Capture the cell that displays the provided text and extract its (x, y) central coordinate. 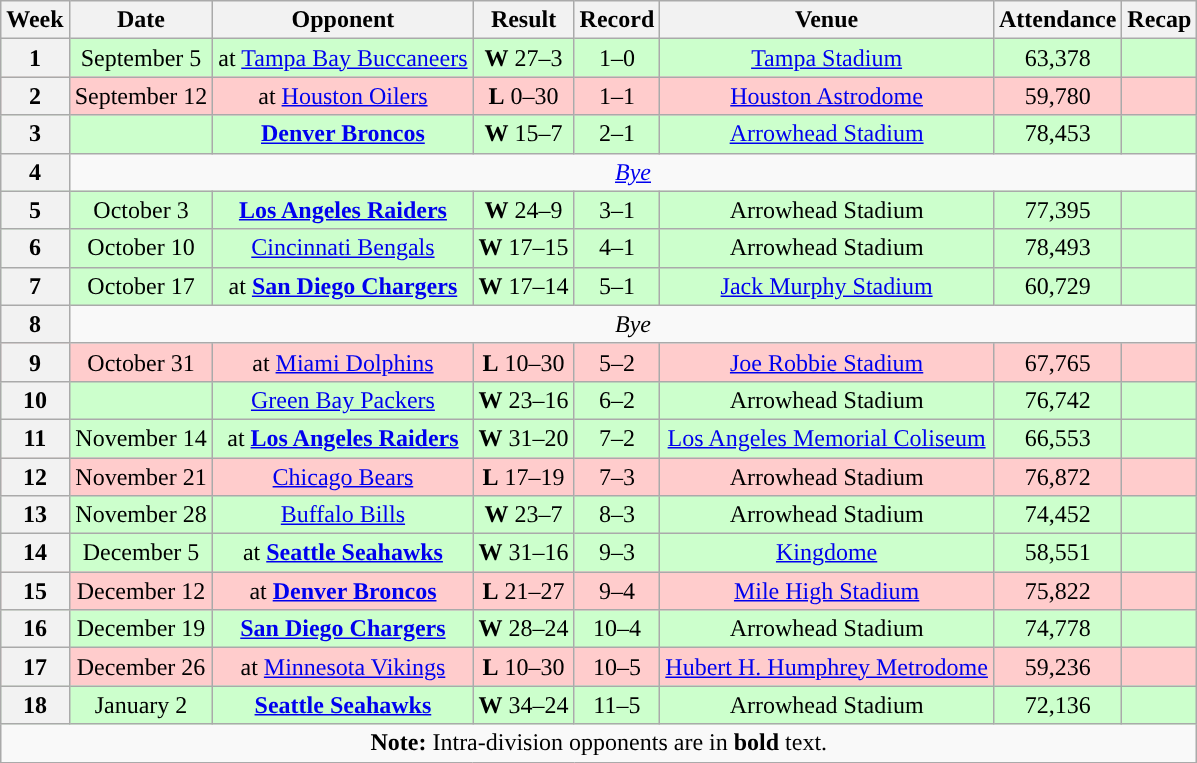
L 0–30 (524, 96)
W 23–16 (524, 400)
November 21 (141, 477)
5 (35, 210)
59,780 (1057, 96)
Tampa Stadium (827, 58)
W 34–24 (524, 705)
1–1 (617, 96)
11 (35, 438)
1 (35, 58)
2 (35, 96)
7–2 (617, 438)
74,452 (1057, 515)
Houston Astrodome (827, 96)
Hubert H. Humphrey Metrodome (827, 667)
Los Angeles Raiders (343, 210)
7–3 (617, 477)
W 17–15 (524, 248)
at Los Angeles Raiders (343, 438)
at San Diego Chargers (343, 286)
Chicago Bears (343, 477)
13 (35, 515)
16 (35, 629)
59,236 (1057, 667)
6 (35, 248)
4–1 (617, 248)
18 (35, 705)
at Denver Broncos (343, 591)
Cincinnati Bengals (343, 248)
75,822 (1057, 591)
November 14 (141, 438)
9–3 (617, 553)
12 (35, 477)
Los Angeles Memorial Coliseum (827, 438)
October 31 (141, 362)
10–4 (617, 629)
63,378 (1057, 58)
78,493 (1057, 248)
Mile High Stadium (827, 591)
Joe Robbie Stadium (827, 362)
4 (35, 172)
14 (35, 553)
10–5 (617, 667)
October 10 (141, 248)
76,872 (1057, 477)
W 27–3 (524, 58)
Jack Murphy Stadium (827, 286)
December 19 (141, 629)
September 5 (141, 58)
L 17–19 (524, 477)
December 26 (141, 667)
3 (35, 134)
8–3 (617, 515)
76,742 (1057, 400)
November 28 (141, 515)
at Seattle Seahawks (343, 553)
October 17 (141, 286)
9 (35, 362)
Date (141, 20)
September 12 (141, 96)
10 (35, 400)
58,551 (1057, 553)
8 (35, 324)
W 17–14 (524, 286)
Seattle Seahawks (343, 705)
W 28–24 (524, 629)
Green Bay Packers (343, 400)
San Diego Chargers (343, 629)
October 3 (141, 210)
17 (35, 667)
78,453 (1057, 134)
W 15–7 (524, 134)
Note: Intra-division opponents are in bold text. (599, 743)
6–2 (617, 400)
W 24–9 (524, 210)
9–4 (617, 591)
Result (524, 20)
December 12 (141, 591)
Denver Broncos (343, 134)
L 21–27 (524, 591)
Recap (1160, 20)
Buffalo Bills (343, 515)
67,765 (1057, 362)
60,729 (1057, 286)
Kingdome (827, 553)
at Houston Oilers (343, 96)
2–1 (617, 134)
at Miami Dolphins (343, 362)
Opponent (343, 20)
5–1 (617, 286)
74,778 (1057, 629)
Venue (827, 20)
77,395 (1057, 210)
W 23–7 (524, 515)
72,136 (1057, 705)
W 31–16 (524, 553)
at Minnesota Vikings (343, 667)
1–0 (617, 58)
December 5 (141, 553)
5–2 (617, 362)
7 (35, 286)
at Tampa Bay Buccaneers (343, 58)
Record (617, 20)
66,553 (1057, 438)
Attendance (1057, 20)
Week (35, 20)
January 2 (141, 705)
11–5 (617, 705)
15 (35, 591)
W 31–20 (524, 438)
3–1 (617, 210)
